Return [X, Y] of the center of cell containing provided text 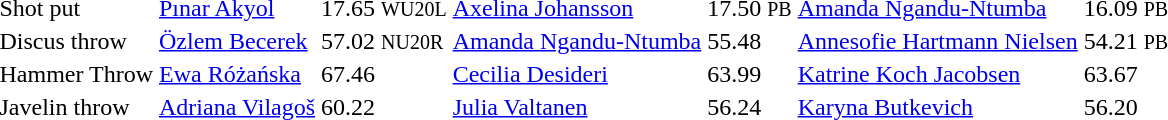
Özlem Becerek [238, 41]
Katrine Koch Jacobsen [938, 74]
63.99 [750, 74]
55.48 [750, 41]
Cecilia Desideri [577, 74]
Annesofie Hartmann Nielsen [938, 41]
57.02 NU20R [384, 41]
67.46 [384, 74]
Ewa Różańska [238, 74]
Amanda Ngandu-Ntumba [577, 41]
